Detect which cell encompasses the target text, then output its [X, Y] center coordinate. 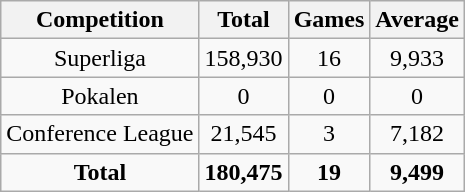
19 [329, 172]
9,499 [418, 172]
16 [329, 58]
Competition [100, 20]
Superliga [100, 58]
Conference League [100, 134]
158,930 [244, 58]
3 [329, 134]
Games [329, 20]
Average [418, 20]
Pokalen [100, 96]
180,475 [244, 172]
9,933 [418, 58]
21,545 [244, 134]
7,182 [418, 134]
